Search for the cell housing the specified text and yield its [x, y] center coordinate. 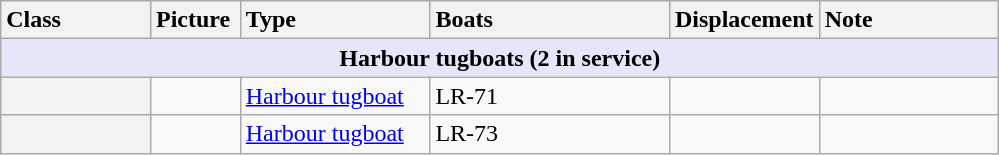
Type [335, 20]
Displacement [744, 20]
Harbour tugboats (2 in service) [500, 58]
Boats [550, 20]
LR-73 [550, 134]
Picture [195, 20]
LR-71 [550, 96]
Note [909, 20]
Class [76, 20]
